Identify which cell holds the provided text, then report its [x, y] central coordinate. 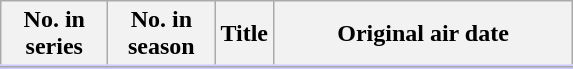
No. in series [54, 34]
No. in season [162, 34]
Title [244, 34]
Original air date [422, 34]
